Output the [x, y] coordinate of the center of the cell containing the given text.  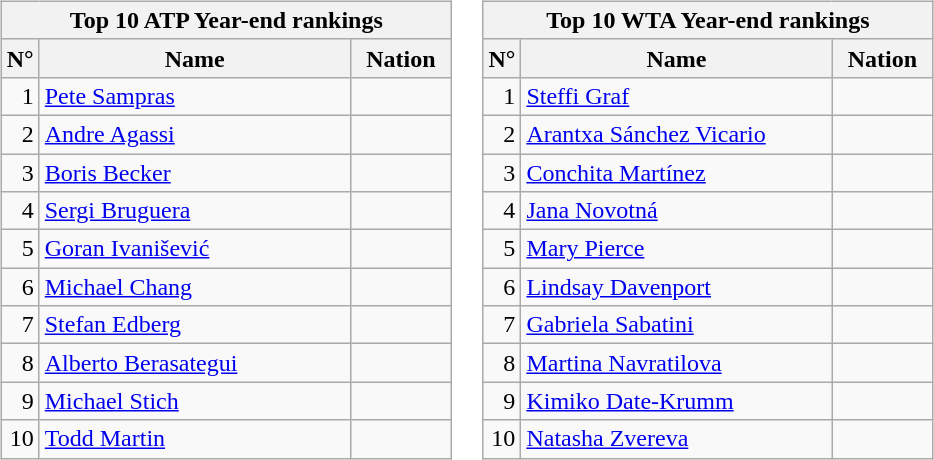
Boris Becker [194, 173]
Andre Agassi [194, 134]
Michael Chang [194, 287]
Todd Martin [194, 439]
Michael Stich [194, 401]
Pete Sampras [194, 96]
Stefan Edberg [194, 325]
Gabriela Sabatini [676, 325]
Kimiko Date-Krumm [676, 401]
Top 10 WTA Year-end rankings [708, 20]
Mary Pierce [676, 249]
Conchita Martínez [676, 173]
Martina Navratilova [676, 363]
Goran Ivanišević [194, 249]
Natasha Zvereva [676, 439]
Alberto Berasategui [194, 363]
Arantxa Sánchez Vicario [676, 134]
Sergi Bruguera [194, 211]
Top 10 ATP Year-end rankings [226, 20]
Steffi Graf [676, 96]
Lindsay Davenport [676, 287]
Jana Novotná [676, 211]
